Output the (x, y) coordinate of the center of the cell containing the given text.  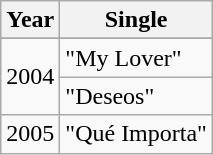
2004 (30, 77)
Single (136, 20)
"Qué Importa" (136, 134)
Year (30, 20)
2005 (30, 134)
"Deseos" (136, 96)
"My Lover" (136, 58)
